From the cell containing the given text, extract its center point as [x, y] coordinate. 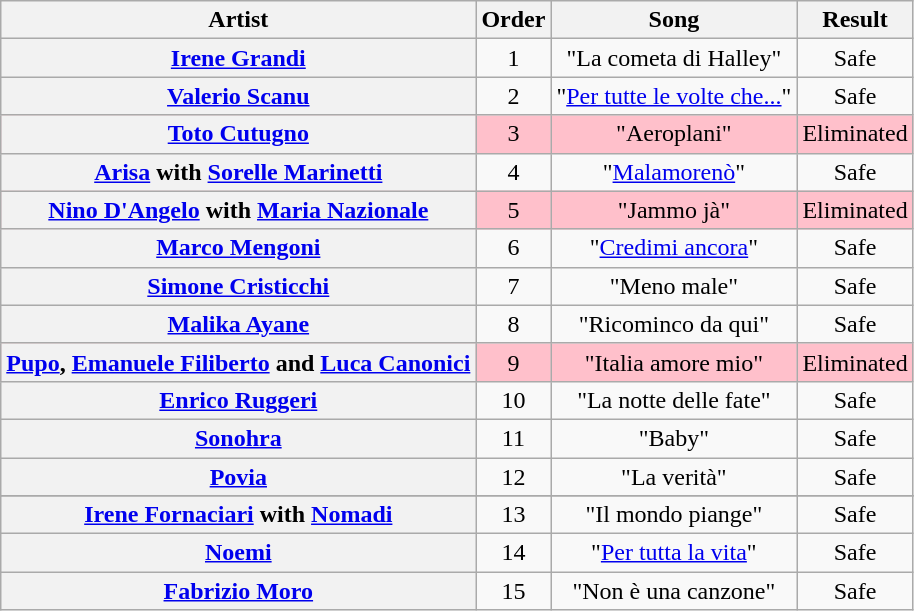
Marco Mengoni [238, 248]
"Credimi ancora" [674, 248]
13 [514, 515]
Fabrizio Moro [238, 591]
2 [514, 96]
"La cometa di Halley" [674, 58]
15 [514, 591]
"La notte delle fate" [674, 400]
Song [674, 20]
8 [514, 324]
Irene Fornaciari with Nomadi [238, 515]
12 [514, 477]
Pupo, Emanuele Filiberto and Luca Canonici [238, 362]
"Malamorenò" [674, 172]
9 [514, 362]
Irene Grandi [238, 58]
3 [514, 134]
Arisa with Sorelle Marinetti [238, 172]
Toto Cutugno [238, 134]
Order [514, 20]
7 [514, 286]
5 [514, 210]
Artist [238, 20]
"Ricominco da qui" [674, 324]
"Jammo jà" [674, 210]
Simone Cristicchi [238, 286]
"Baby" [674, 438]
Nino D'Angelo with Maria Nazionale [238, 210]
"Italia amore mio" [674, 362]
4 [514, 172]
14 [514, 553]
"Meno male" [674, 286]
Enrico Ruggeri [238, 400]
Result [855, 20]
"Per tutta la vita" [674, 553]
Sonohra [238, 438]
1 [514, 58]
Malika Ayane [238, 324]
Valerio Scanu [238, 96]
"La verità" [674, 477]
"Per tutte le volte che..." [674, 96]
Noemi [238, 553]
Povia [238, 477]
6 [514, 248]
11 [514, 438]
10 [514, 400]
"Il mondo piange" [674, 515]
"Non è una canzone" [674, 591]
"Aeroplani" [674, 134]
